Return (x, y) of the center of cell containing provided text 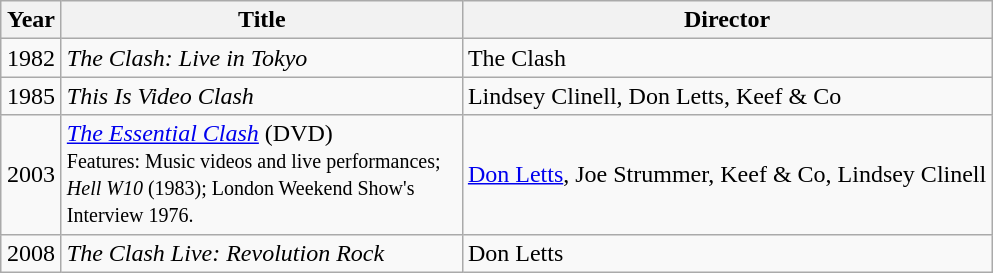
The Essential Clash (DVD) Features: Music videos and live performances; Hell W10 (1983); London Weekend Show's Interview 1976. (262, 174)
1982 (32, 58)
The Clash Live: Revolution Rock (262, 253)
Don Letts, Joe Strummer, Keef & Co, Lindsey Clinell (726, 174)
This Is Video Clash (262, 96)
The Clash (726, 58)
Year (32, 20)
Title (262, 20)
Don Letts (726, 253)
2003 (32, 174)
Lindsey Clinell, Don Letts, Keef & Co (726, 96)
2008 (32, 253)
Director (726, 20)
The Clash: Live in Tokyo (262, 58)
1985 (32, 96)
